Return (x, y) of the center of cell containing provided text 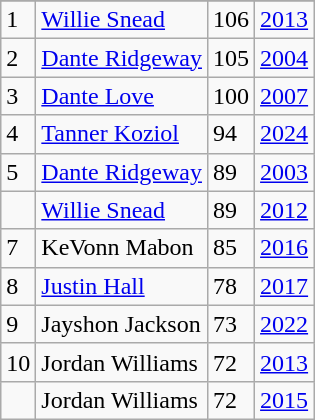
KeVonn Mabon (122, 248)
Justin Hall (122, 286)
106 (230, 20)
100 (230, 96)
10 (18, 362)
3 (18, 96)
Tanner Koziol (122, 134)
85 (230, 248)
105 (230, 58)
7 (18, 248)
2022 (284, 324)
2007 (284, 96)
94 (230, 134)
2017 (284, 286)
2012 (284, 210)
2024 (284, 134)
1 (18, 20)
2015 (284, 400)
8 (18, 286)
Jayshon Jackson (122, 324)
4 (18, 134)
Dante Love (122, 96)
78 (230, 286)
2 (18, 58)
2003 (284, 172)
2004 (284, 58)
5 (18, 172)
73 (230, 324)
2016 (284, 248)
9 (18, 324)
